Pinpoint the cell where the given text exists, returning its [X, Y] midpoint coordinate. 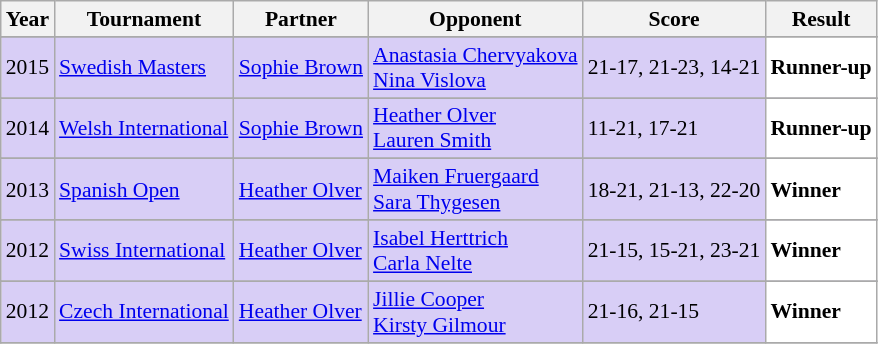
Spanish Open [144, 190]
Swedish Masters [144, 68]
Anastasia Chervyakova Nina Vislova [476, 68]
2015 [28, 68]
11-21, 17-21 [674, 128]
Czech International [144, 312]
Opponent [476, 19]
Heather Olver Lauren Smith [476, 128]
18-21, 21-13, 22-20 [674, 190]
Tournament [144, 19]
Welsh International [144, 128]
Jillie Cooper Kirsty Gilmour [476, 312]
2014 [28, 128]
Score [674, 19]
Partner [301, 19]
Result [820, 19]
Year [28, 19]
21-17, 21-23, 14-21 [674, 68]
2013 [28, 190]
Swiss International [144, 250]
21-16, 21-15 [674, 312]
Isabel Herttrich Carla Nelte [476, 250]
Maiken Fruergaard Sara Thygesen [476, 190]
21-15, 15-21, 23-21 [674, 250]
